Extract the (X, Y) coordinate from the center of the cell holding the provided text.  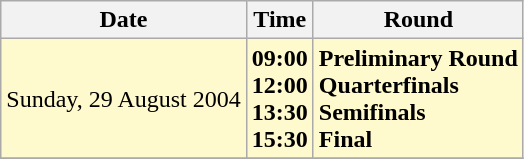
Sunday, 29 August 2004 (124, 98)
Date (124, 20)
Round (418, 20)
09:0012:0013:3015:30 (280, 98)
Time (280, 20)
Preliminary RoundQuarterfinalsSemifinalsFinal (418, 98)
